For the text-containing cell, return its midpoint in (x, y) coordinate format. 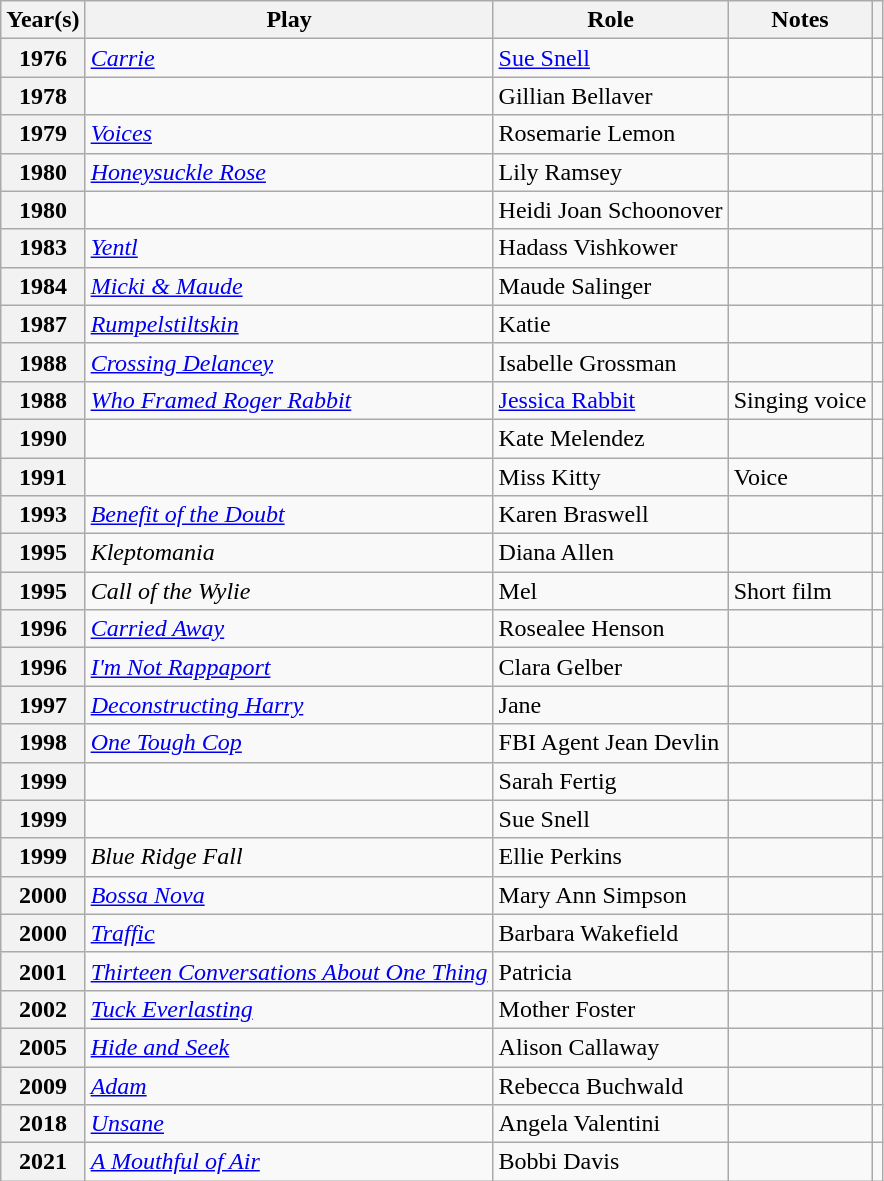
1976 (43, 58)
Benefit of the Doubt (289, 515)
Carrie (289, 58)
Miss Kitty (610, 477)
Deconstructing Harry (289, 705)
FBI Agent Jean Devlin (610, 743)
Rosealee Henson (610, 629)
Short film (800, 591)
Mary Ann Simpson (610, 895)
Notes (800, 20)
Patricia (610, 971)
Kleptomania (289, 553)
Karen Braswell (610, 515)
Blue Ridge Fall (289, 857)
Bobbi Davis (610, 1162)
Lily Ramsey (610, 172)
Ellie Perkins (610, 857)
Play (289, 20)
Clara Gelber (610, 667)
Diana Allen (610, 553)
Unsane (289, 1124)
Yentl (289, 248)
Maude Salinger (610, 286)
1990 (43, 438)
Katie (610, 324)
1983 (43, 248)
A Mouthful of Air (289, 1162)
Role (610, 20)
1984 (43, 286)
Gillian Bellaver (610, 96)
Barbara Wakefield (610, 933)
I'm Not Rappaport (289, 667)
Singing voice (800, 400)
Alison Callaway (610, 1047)
Jessica Rabbit (610, 400)
2018 (43, 1124)
Tuck Everlasting (289, 1009)
Call of the Wylie (289, 591)
1987 (43, 324)
Rosemarie Lemon (610, 134)
1979 (43, 134)
Hadass Vishkower (610, 248)
Rumpelstiltskin (289, 324)
Adam (289, 1085)
Honeysuckle Rose (289, 172)
2002 (43, 1009)
1998 (43, 743)
Hide and Seek (289, 1047)
Sarah Fertig (610, 781)
2009 (43, 1085)
Crossing Delancey (289, 362)
Isabelle Grossman (610, 362)
1991 (43, 477)
Heidi Joan Schoonover (610, 210)
2001 (43, 971)
1993 (43, 515)
Traffic (289, 933)
1978 (43, 96)
Thirteen Conversations About One Thing (289, 971)
Who Framed Roger Rabbit (289, 400)
Bossa Nova (289, 895)
Micki & Maude (289, 286)
2021 (43, 1162)
One Tough Cop (289, 743)
Jane (610, 705)
Rebecca Buchwald (610, 1085)
Mother Foster (610, 1009)
Voice (800, 477)
2005 (43, 1047)
Angela Valentini (610, 1124)
Kate Melendez (610, 438)
1997 (43, 705)
Mel (610, 591)
Voices (289, 134)
Carried Away (289, 629)
Year(s) (43, 20)
